Search for the cell housing the specified text and yield its (X, Y) center coordinate. 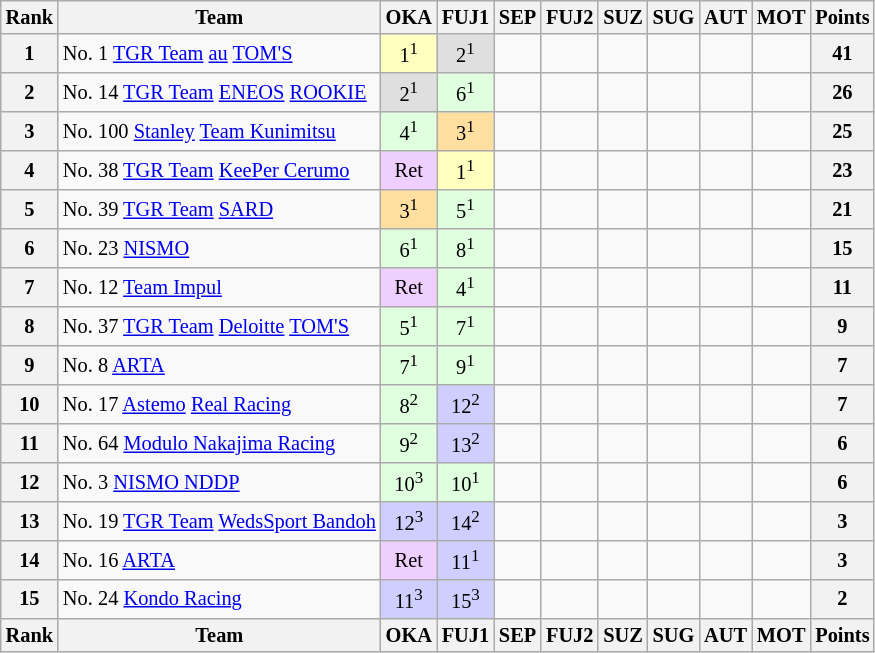
132 (466, 444)
8 (30, 326)
122 (466, 404)
103 (409, 482)
No. 100 Stanley Team Kunimitsu (220, 132)
13 (30, 520)
No. 1 TGR Team au TOM'S (220, 54)
91 (466, 366)
23 (842, 170)
26 (842, 92)
4 (30, 170)
No. 16 ARTA (220, 560)
25 (842, 132)
No. 38 TGR Team KeePer Cerumo (220, 170)
101 (466, 482)
81 (466, 248)
1 (30, 54)
No. 14 TGR Team ENEOS ROOKIE (220, 92)
No. 19 TGR Team WedsSport Bandoh (220, 520)
142 (466, 520)
10 (30, 404)
12 (30, 482)
113 (409, 598)
No. 8 ARTA (220, 366)
82 (409, 404)
No. 24 Kondo Racing (220, 598)
14 (30, 560)
No. 3 NISMO NDDP (220, 482)
92 (409, 444)
123 (409, 520)
No. 64 Modulo Nakajima Racing (220, 444)
No. 23 NISMO (220, 248)
No. 12 Team Impul (220, 288)
153 (466, 598)
5 (30, 210)
No. 39 TGR Team SARD (220, 210)
No. 37 TGR Team Deloitte TOM'S (220, 326)
111 (466, 560)
No. 17 Astemo Real Racing (220, 404)
